Provide the (X, Y) coordinate of the cell's center where the given text is located.  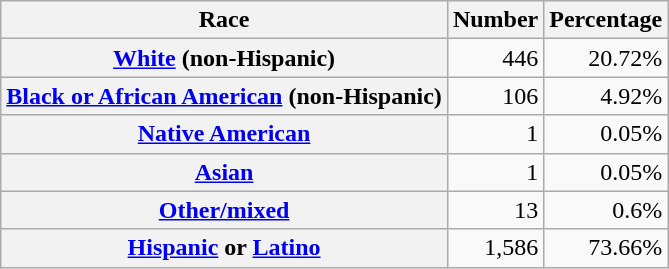
Other/mixed (224, 210)
Percentage (606, 20)
20.72% (606, 58)
73.66% (606, 248)
Hispanic or Latino (224, 248)
1,586 (495, 248)
4.92% (606, 96)
0.6% (606, 210)
446 (495, 58)
White (non-Hispanic) (224, 58)
Native American (224, 134)
Black or African American (non-Hispanic) (224, 96)
Race (224, 20)
Asian (224, 172)
13 (495, 210)
Number (495, 20)
106 (495, 96)
